Output the [X, Y] coordinate of the center of the cell containing the given text.  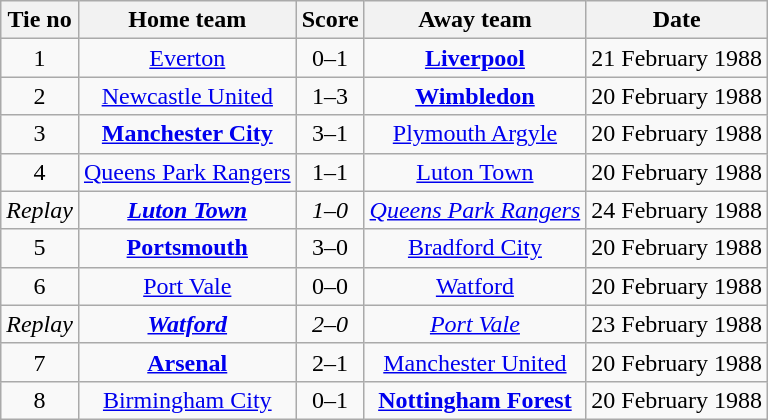
4 [40, 172]
Plymouth Argyle [475, 134]
Manchester City [187, 134]
2–0 [330, 324]
3–0 [330, 248]
Bradford City [475, 248]
Liverpool [475, 58]
6 [40, 286]
2 [40, 96]
1–3 [330, 96]
3 [40, 134]
0–0 [330, 286]
7 [40, 362]
1 [40, 58]
8 [40, 400]
Home team [187, 20]
Newcastle United [187, 96]
Birmingham City [187, 400]
Everton [187, 58]
Wimbledon [475, 96]
3–1 [330, 134]
Date [677, 20]
1–1 [330, 172]
21 February 1988 [677, 58]
5 [40, 248]
Portsmouth [187, 248]
Score [330, 20]
Away team [475, 20]
Manchester United [475, 362]
23 February 1988 [677, 324]
1–0 [330, 210]
Nottingham Forest [475, 400]
Tie no [40, 20]
24 February 1988 [677, 210]
Arsenal [187, 362]
2–1 [330, 362]
